Scan for the cell matching the given text and deliver its (X, Y) coordinate at center. 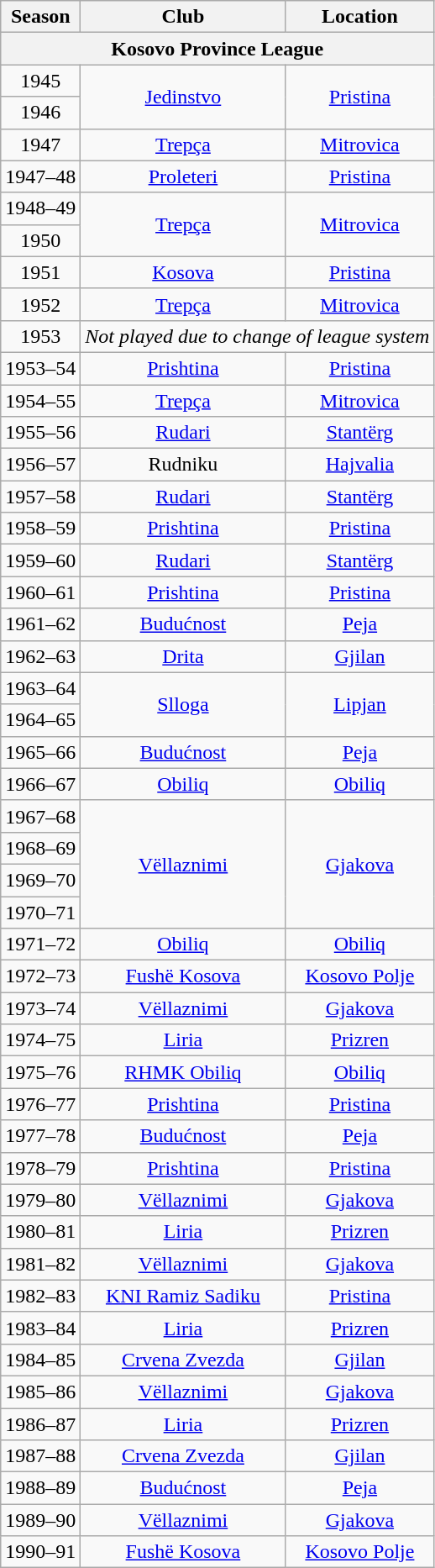
1984–85 (40, 1360)
1962–63 (40, 656)
1967–68 (40, 816)
1972–73 (40, 976)
1965–66 (40, 752)
1954–55 (40, 401)
KNI Ramiz Sadiku (183, 1296)
RHMK Obiliq (183, 1072)
1945 (40, 81)
Location (359, 17)
1987–88 (40, 1456)
1953 (40, 336)
Season (40, 17)
1953–54 (40, 368)
1964–65 (40, 720)
1959–60 (40, 560)
1958–59 (40, 529)
1974–75 (40, 1040)
1960–61 (40, 592)
Club (183, 17)
1990–91 (40, 1552)
Rudniku (183, 465)
1979–80 (40, 1200)
1980–81 (40, 1232)
Kosovo Province League (217, 49)
1961–62 (40, 624)
1963–64 (40, 688)
Lipjan (359, 704)
1986–87 (40, 1424)
1951 (40, 272)
1955–56 (40, 433)
1950 (40, 240)
Slloga (183, 704)
1957–58 (40, 497)
1973–74 (40, 1008)
1985–86 (40, 1392)
1969–70 (40, 880)
Drita (183, 656)
Proleteri (183, 176)
1946 (40, 113)
1947–48 (40, 176)
1970–71 (40, 912)
1983–84 (40, 1328)
Jedinstvo (183, 97)
1947 (40, 145)
Hajvalia (359, 465)
1956–57 (40, 465)
1968–69 (40, 848)
Not played due to change of league system (257, 336)
1952 (40, 304)
1977–78 (40, 1136)
1948–49 (40, 208)
1966–67 (40, 784)
1982–83 (40, 1296)
1988–89 (40, 1488)
Kosova (183, 272)
1971–72 (40, 944)
1975–76 (40, 1072)
1981–82 (40, 1264)
1978–79 (40, 1168)
1976–77 (40, 1104)
1989–90 (40, 1520)
